For the text-containing cell, return its midpoint in (x, y) coordinate format. 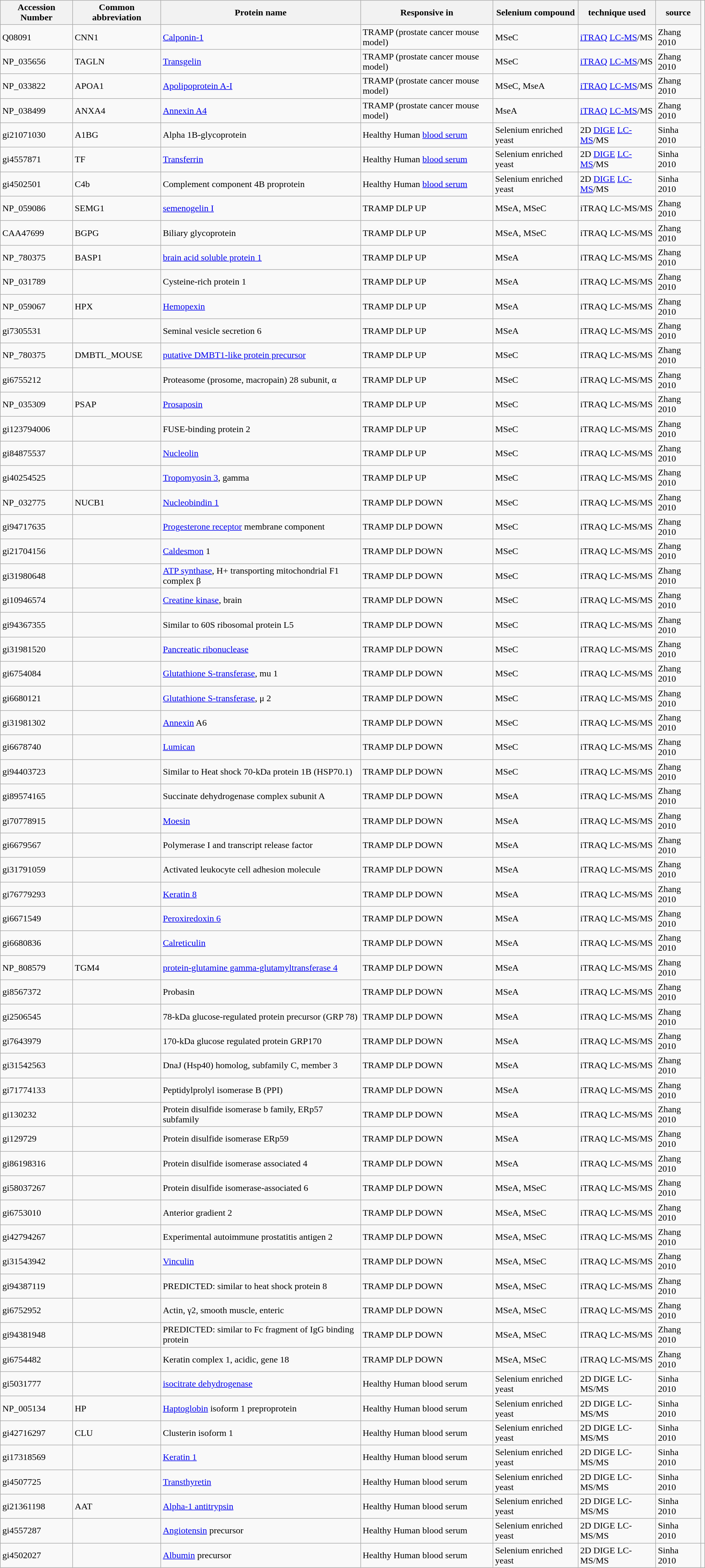
Experimental autoimmune prostatitis antigen 2 (261, 1237)
Tropomyosin 3, gamma (261, 478)
gi84875537 (37, 453)
PREDICTED: similar to heat shock protein 8 (261, 1286)
gi4502027 (37, 1555)
Nucleobindin 1 (261, 502)
gi10946574 (37, 600)
gi7305531 (37, 331)
ANXA4 (117, 111)
semenogelin I (261, 209)
NP_005134 (37, 1408)
Protein disulfide isomerase associated 4 (261, 1164)
Progesterone receptor membrane component (261, 527)
Vinculin (261, 1262)
Lumican (261, 747)
NP_808579 (37, 967)
Hemopexin (261, 306)
Albumin precursor (261, 1555)
NP_035656 (37, 62)
Transgelin (261, 62)
Haptoglobin isoform 1 preproprotein (261, 1408)
BGPG (117, 233)
gi86198316 (37, 1164)
gi6754482 (37, 1359)
gi94387119 (37, 1286)
78-kDa glucose-regulated protein precursor (GRP 78) (261, 1016)
gi123794006 (37, 429)
gi70778915 (37, 821)
gi71774133 (37, 1090)
Peptidylprolyl isomerase B (PPI) (261, 1090)
Actin, γ2, smooth muscle, enteric (261, 1311)
gi42716297 (37, 1433)
gi89574165 (37, 796)
Cysteine-rich protein 1 (261, 282)
NP_032775 (37, 502)
Activated leukocyte cell adhesion molecule (261, 869)
Succinate dehydrogenase complex subunit A (261, 796)
gi130232 (37, 1115)
SEMG1 (117, 209)
Seminal vesicle secretion 6 (261, 331)
Angiotensin precursor (261, 1531)
Protein disulfide isomerase b family, ERp57 subfamily (261, 1115)
Complement component 4B proprotein (261, 184)
NP_033822 (37, 86)
gi94367355 (37, 625)
FUSE-binding protein 2 (261, 429)
HPX (117, 306)
NUCB1 (117, 502)
Selenium compound (536, 13)
Alpha-1 antitrypsin (261, 1506)
gi31791059 (37, 869)
PREDICTED: similar to Fc fragment of IgG binding protein (261, 1335)
Glutathione S-transferase, mu 1 (261, 674)
APOA1 (117, 86)
NP_059067 (37, 306)
putative DMBT1-like protein precursor (261, 355)
gi6678740 (37, 747)
NP_038499 (37, 111)
gi94717635 (37, 527)
gi31981302 (37, 723)
CLU (117, 1433)
gi8567372 (37, 992)
Q08091 (37, 37)
Nucleolin (261, 453)
gi6679567 (37, 845)
gi94381948 (37, 1335)
Alpha 1B-glycoprotein (261, 135)
gi31543942 (37, 1262)
A1BG (117, 135)
Pancreatic ribonuclease (261, 649)
Similar to 60S ribosomal protein L5 (261, 625)
gi6752952 (37, 1311)
TF (117, 160)
Keratin 8 (261, 894)
Calreticulin (261, 943)
gi4557287 (37, 1531)
Annexin A6 (261, 723)
gi5031777 (37, 1384)
HP (117, 1408)
gi4507725 (37, 1481)
Annexin A4 (261, 111)
Calponin-1 (261, 37)
gi7643979 (37, 1041)
Accession Number (37, 13)
gi31981520 (37, 649)
Common abbreviation (117, 13)
gi21361198 (37, 1506)
gi94403723 (37, 772)
gi6680836 (37, 943)
gi6755212 (37, 380)
gi31542563 (37, 1065)
gi58037267 (37, 1188)
gi129729 (37, 1139)
MSeC, MseA (536, 86)
Responsive in (427, 13)
gi6753010 (37, 1213)
Polymerase I and transcript release factor (261, 845)
Apolipoprotein A-I (261, 86)
Biliary glycoprotein (261, 233)
MseA (536, 111)
NP_059086 (37, 209)
Moesin (261, 821)
gi17318569 (37, 1457)
gi21704156 (37, 551)
NP_035309 (37, 404)
AAT (117, 1506)
TAGLN (117, 62)
170-kDa glucose regulated protein GRP170 (261, 1041)
DnaJ (Hsp40) homolog, subfamily C, member 3 (261, 1065)
Similar to Heat shock 70-kDa protein 1B (HSP70.1) (261, 772)
Creatine kinase, brain (261, 600)
Proteasome (prosome, macropain) 28 subunit, α (261, 380)
gi6754084 (37, 674)
gi4502501 (37, 184)
gi4557871 (37, 160)
TGM4 (117, 967)
Protein disulfide isomerase ERp59 (261, 1139)
Transthyretin (261, 1481)
Protein name (261, 13)
Probasin (261, 992)
PSAP (117, 404)
ATP synthase, H+ transporting mitochondrial F1 complex β (261, 576)
isocitrate dehydrogenase (261, 1384)
gi2506545 (37, 1016)
Anterior gradient 2 (261, 1213)
gi40254525 (37, 478)
C4b (117, 184)
Keratin 1 (261, 1457)
Keratin complex 1, acidic, gene 18 (261, 1359)
Peroxiredoxin 6 (261, 918)
protein-glutamine gamma-glutamyltransferase 4 (261, 967)
Protein disulfide isomerase-associated 6 (261, 1188)
NP_031789 (37, 282)
Caldesmon 1 (261, 551)
source (678, 13)
gi6680121 (37, 698)
Clusterin isoform 1 (261, 1433)
gi21071030 (37, 135)
technique used (617, 13)
gi76779293 (37, 894)
CAA47699 (37, 233)
BASP1 (117, 257)
Transferrin (261, 160)
Glutathione S-transferase, μ 2 (261, 698)
Prosaposin (261, 404)
brain acid soluble protein 1 (261, 257)
DMBTL_MOUSE (117, 355)
CNN1 (117, 37)
gi6671549 (37, 918)
gi31980648 (37, 576)
gi42794267 (37, 1237)
